Output the (X, Y) coordinate of the center of the cell containing the given text.  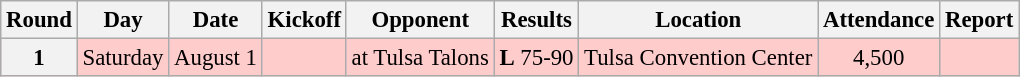
Day (123, 20)
Tulsa Convention Center (698, 58)
Saturday (123, 58)
Location (698, 20)
Round (39, 20)
at Tulsa Talons (420, 58)
L 75-90 (536, 58)
Results (536, 20)
August 1 (216, 58)
Kickoff (304, 20)
Report (980, 20)
4,500 (879, 58)
Attendance (879, 20)
1 (39, 58)
Opponent (420, 20)
Date (216, 20)
